Scan for the cell matching the given text and deliver its [X, Y] coordinate at center. 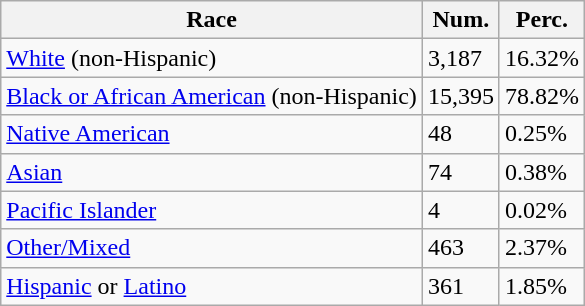
15,395 [460, 96]
Perc. [542, 20]
Hispanic or Latino [212, 286]
16.32% [542, 58]
463 [460, 248]
74 [460, 172]
Asian [212, 172]
Race [212, 20]
Native American [212, 134]
361 [460, 286]
White (non-Hispanic) [212, 58]
48 [460, 134]
0.02% [542, 210]
Num. [460, 20]
Pacific Islander [212, 210]
4 [460, 210]
Black or African American (non-Hispanic) [212, 96]
0.38% [542, 172]
Other/Mixed [212, 248]
3,187 [460, 58]
1.85% [542, 286]
2.37% [542, 248]
0.25% [542, 134]
78.82% [542, 96]
